From the cell containing the given text, extract its center point as (x, y) coordinate. 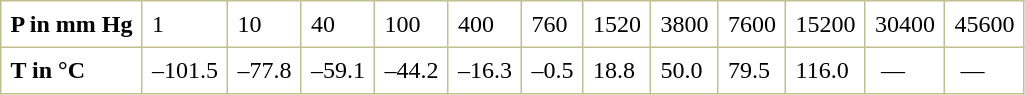
T in °C (72, 70)
760 (553, 24)
1 (185, 24)
–0.5 (553, 70)
100 (412, 24)
45600 (985, 24)
1520 (617, 24)
–59.1 (338, 70)
7600 (752, 24)
15200 (826, 24)
18.8 (617, 70)
30400 (905, 24)
10 (265, 24)
3800 (685, 24)
–44.2 (412, 70)
116.0 (826, 70)
–101.5 (185, 70)
–16.3 (485, 70)
50.0 (685, 70)
400 (485, 24)
P in mm Hg (72, 24)
79.5 (752, 70)
40 (338, 24)
–77.8 (265, 70)
